From the cell containing the given text, extract its center point as [X, Y] coordinate. 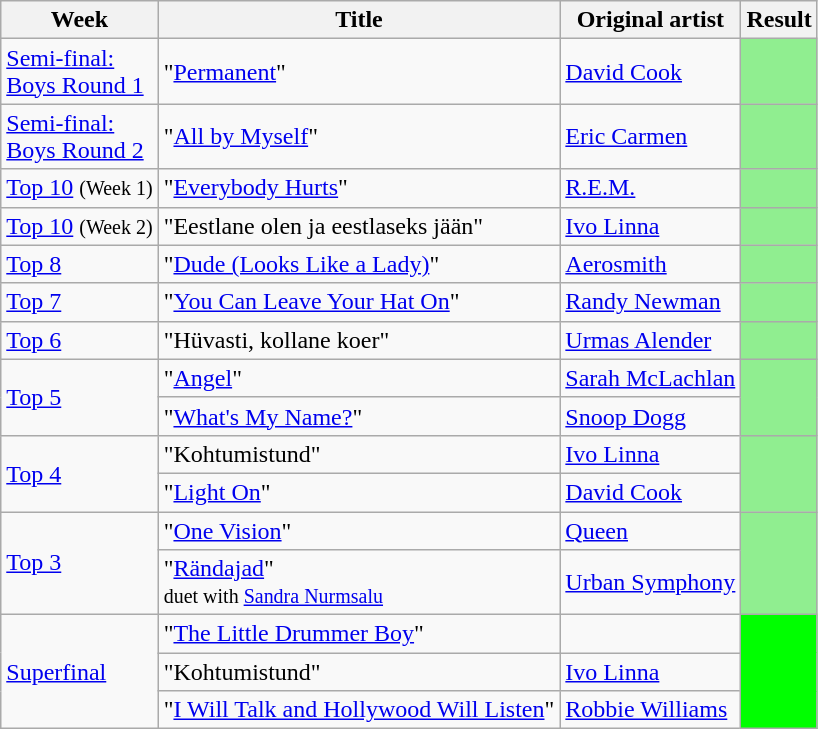
Result [779, 20]
Semi-final: Boys Round 1 [80, 72]
"Dude (Looks Like a Lady)" [359, 264]
Snoop Dogg [650, 416]
Original artist [650, 20]
"Permanent" [359, 72]
Sarah McLachlan [650, 378]
Eric Carmen [650, 136]
"Everybody Hurts" [359, 188]
"One Vision" [359, 531]
Top 3 [80, 564]
Top 8 [80, 264]
Semi-final: Boys Round 2 [80, 136]
Urmas Alender [650, 340]
Randy Newman [650, 302]
Top 5 [80, 397]
"Light On" [359, 492]
"All by Myself" [359, 136]
Aerosmith [650, 264]
Top 7 [80, 302]
Week [80, 20]
Top 6 [80, 340]
"Angel" [359, 378]
"The Little Drummer Boy" [359, 634]
"Eestlane olen ja eestlaseks jään" [359, 226]
R.E.M. [650, 188]
Robbie Williams [650, 710]
Superfinal [80, 672]
Urban Symphony [650, 582]
"What's My Name?" [359, 416]
"Hüvasti, kollane koer" [359, 340]
Top 4 [80, 473]
Top 10 (Week 1) [80, 188]
"I Will Talk and Hollywood Will Listen" [359, 710]
"You Can Leave Your Hat On" [359, 302]
Queen [650, 531]
Title [359, 20]
Top 10 (Week 2) [80, 226]
"Rändajad"duet with Sandra Nurmsalu [359, 582]
